Output the (x, y) coordinate of the center of the cell containing the given text.  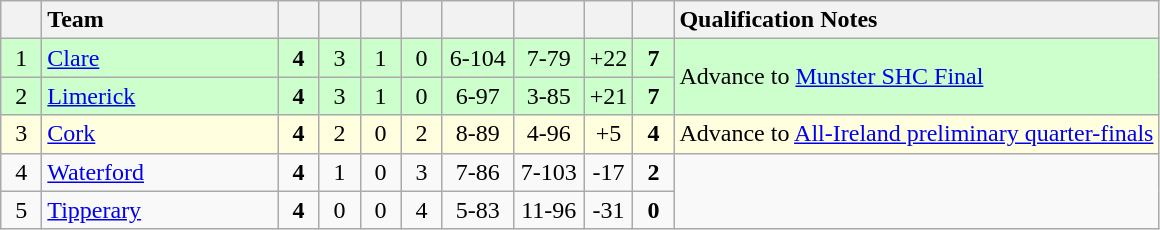
7-79 (548, 58)
7-86 (478, 172)
Cork (160, 134)
4-96 (548, 134)
-31 (608, 210)
+21 (608, 96)
11-96 (548, 210)
3-85 (548, 96)
Clare (160, 58)
Advance to Munster SHC Final (916, 77)
8-89 (478, 134)
7-103 (548, 172)
Qualification Notes (916, 20)
5 (22, 210)
Team (160, 20)
6-104 (478, 58)
6-97 (478, 96)
-17 (608, 172)
+5 (608, 134)
Waterford (160, 172)
Limerick (160, 96)
Advance to All-Ireland preliminary quarter-finals (916, 134)
Tipperary (160, 210)
5-83 (478, 210)
+22 (608, 58)
